Pinpoint the cell where the given text exists, returning its [x, y] midpoint coordinate. 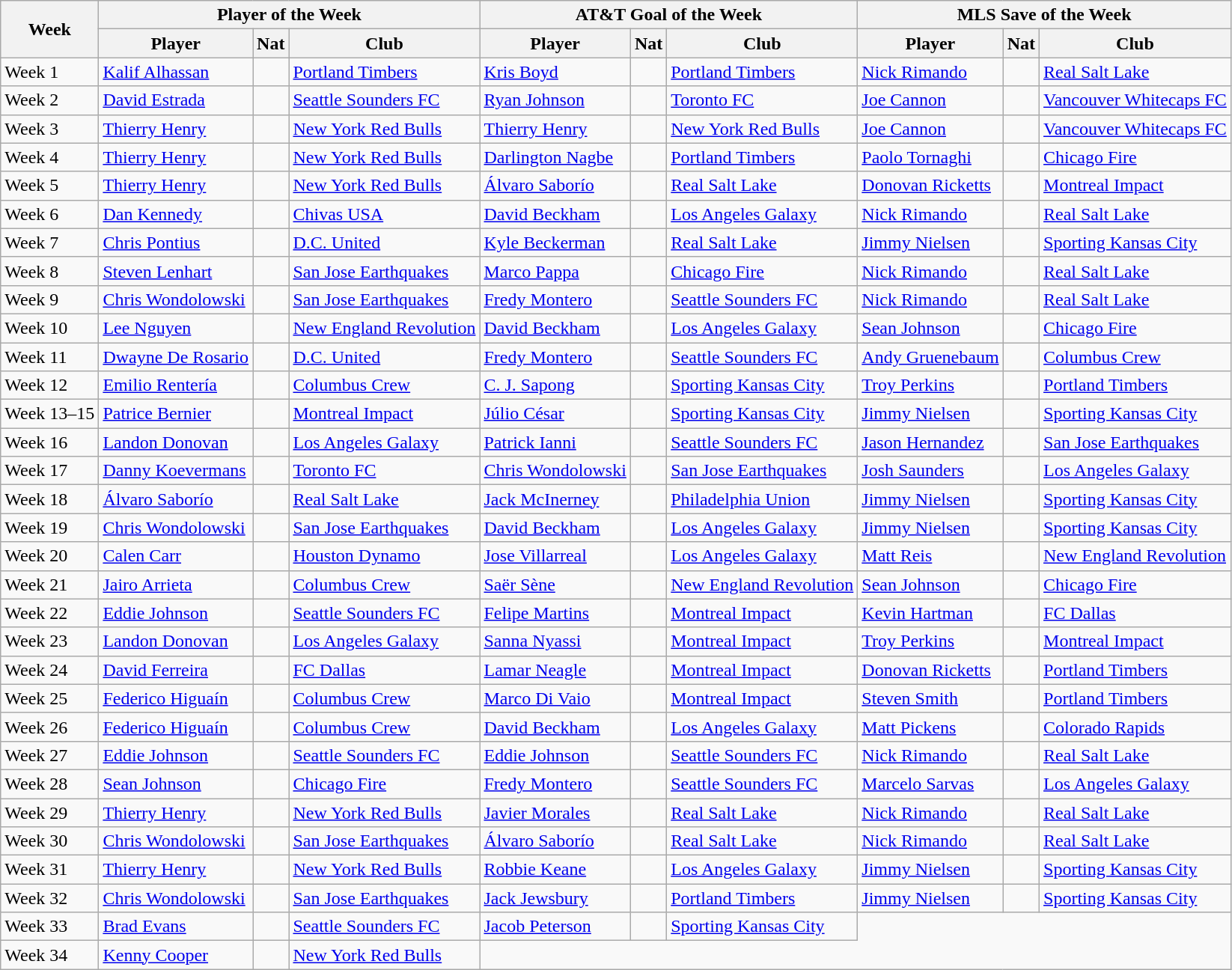
Week 34 [49, 955]
Week 23 [49, 641]
Patrick Ianni [555, 442]
Week 26 [49, 727]
Week 18 [49, 499]
Week 20 [49, 556]
Week 12 [49, 385]
Week 16 [49, 442]
Josh Saunders [930, 471]
Paolo Tornaghi [930, 157]
Lee Nguyen [176, 328]
Week 13–15 [49, 414]
Marcelo Sarvas [930, 784]
Week 33 [49, 927]
Week 17 [49, 471]
Week 11 [49, 357]
Week 27 [49, 755]
Sanna Nyassi [555, 641]
Week 22 [49, 613]
Matt Pickens [930, 727]
Houston Dynamo [385, 556]
Javier Morales [555, 812]
Danny Koevermans [176, 471]
Week 3 [49, 129]
AT&T Goal of the Week [669, 15]
Jack Jewsbury [555, 898]
Philadelphia Union [762, 499]
Week 31 [49, 870]
Week [49, 29]
Week 9 [49, 299]
Jacob Peterson [555, 927]
Kevin Hartman [930, 613]
Jack McInerney [555, 499]
Week 6 [49, 214]
Week 7 [49, 242]
Darlington Nagbe [555, 157]
Felipe Martins [555, 613]
Matt Reis [930, 556]
Week 21 [49, 585]
Chivas USA [385, 214]
Chris Pontius [176, 242]
Week 25 [49, 698]
Week 24 [49, 670]
Steven Lenhart [176, 271]
C. J. Sapong [555, 385]
Lamar Neagle [555, 670]
Player of the Week [289, 15]
Dan Kennedy [176, 214]
Patrice Bernier [176, 414]
David Ferreira [176, 670]
Week 30 [49, 841]
Kyle Beckerman [555, 242]
Dwayne De Rosario [176, 357]
Jason Hernandez [930, 442]
Week 10 [49, 328]
Kenny Cooper [176, 955]
Week 29 [49, 812]
Jose Villarreal [555, 556]
Kris Boyd [555, 72]
Marco Pappa [555, 271]
Week 19 [49, 528]
Week 28 [49, 784]
Jairo Arrieta [176, 585]
Júlio César [555, 414]
MLS Save of the Week [1045, 15]
Colorado Rapids [1135, 727]
Emilio Rentería [176, 385]
Andy Gruenebaum [930, 357]
Robbie Keane [555, 870]
Week 32 [49, 898]
Week 4 [49, 157]
Kalif Alhassan [176, 72]
Week 1 [49, 72]
Brad Evans [176, 927]
Week 2 [49, 100]
Ryan Johnson [555, 100]
Week 5 [49, 186]
David Estrada [176, 100]
Week 8 [49, 271]
Calen Carr [176, 556]
Saër Sène [555, 585]
Marco Di Vaio [555, 698]
Steven Smith [930, 698]
